Capture the cell that displays the provided text and extract its (x, y) central coordinate. 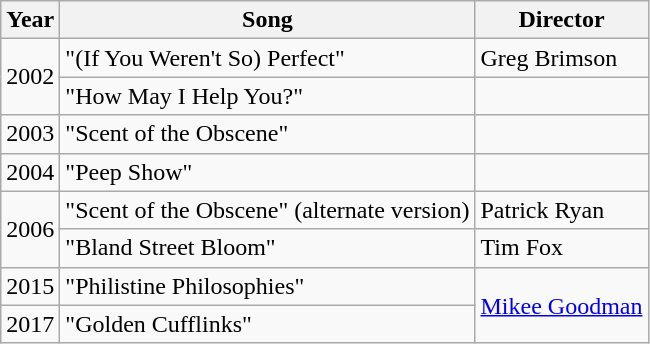
"Golden Cufflinks" (268, 324)
2015 (30, 286)
2017 (30, 324)
"Peep Show" (268, 172)
2006 (30, 229)
2003 (30, 134)
"Bland Street Bloom" (268, 248)
"Scent of the Obscene" (alternate version) (268, 210)
"Philistine Philosophies" (268, 286)
2004 (30, 172)
"How May I Help You?" (268, 96)
Tim Fox (562, 248)
"(If You Weren't So) Perfect" (268, 58)
Director (562, 20)
"Scent of the Obscene" (268, 134)
Year (30, 20)
Mikee Goodman (562, 305)
Song (268, 20)
Greg Brimson (562, 58)
Patrick Ryan (562, 210)
2002 (30, 77)
